Identify which cell holds the provided text, then report its [X, Y] central coordinate. 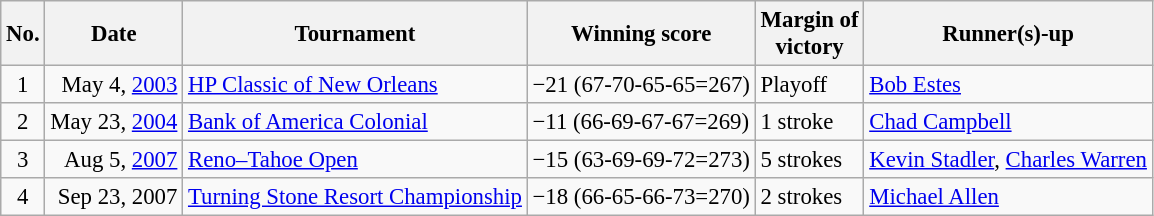
Winning score [641, 34]
−18 (66-65-66-73=270) [641, 197]
HP Classic of New Orleans [356, 85]
Chad Campbell [1008, 122]
2 [23, 122]
Bank of America Colonial [356, 122]
May 23, 2004 [114, 122]
Reno–Tahoe Open [356, 160]
Date [114, 34]
May 4, 2003 [114, 85]
Runner(s)-up [1008, 34]
Margin ofvictory [810, 34]
−21 (67-70-65-65=267) [641, 85]
4 [23, 197]
No. [23, 34]
2 strokes [810, 197]
−11 (66-69-67-67=269) [641, 122]
3 [23, 160]
Turning Stone Resort Championship [356, 197]
Aug 5, 2007 [114, 160]
Bob Estes [1008, 85]
1 [23, 85]
5 strokes [810, 160]
Michael Allen [1008, 197]
Playoff [810, 85]
Sep 23, 2007 [114, 197]
−15 (63-69-69-72=273) [641, 160]
Kevin Stadler, Charles Warren [1008, 160]
1 stroke [810, 122]
Tournament [356, 34]
